Determine the [X, Y] coordinate at the center of the cell enclosing the given text.  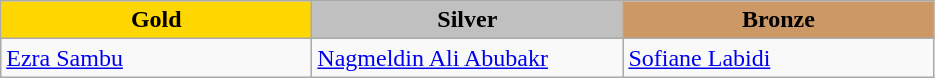
Ezra Sambu [156, 58]
Bronze [778, 20]
Gold [156, 20]
Silver [468, 20]
Nagmeldin Ali Abubakr [468, 58]
Sofiane Labidi [778, 58]
